Pinpoint the cell where the given text exists, returning its (X, Y) midpoint coordinate. 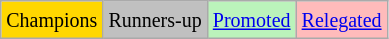
Promoted (252, 20)
Relegated (342, 20)
Champions (52, 20)
Runners-up (155, 20)
